From the cell containing the given text, extract its center point as (x, y) coordinate. 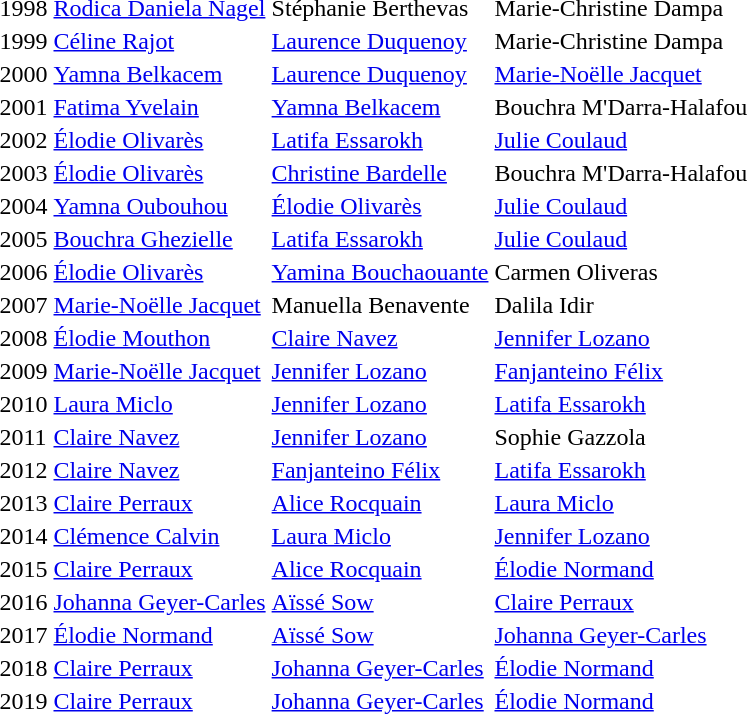
Céline Rajot (160, 41)
Élodie Mouthon (160, 338)
Manuella Benavente (380, 305)
Clémence Calvin (160, 536)
Yamina Bouchaouante (380, 272)
Christine Bardelle (380, 173)
Fatima Yvelain (160, 107)
Yamna Oubouhou (160, 206)
Fanjanteino Félix (380, 470)
Bouchra Ghezielle (160, 239)
Élodie Normand (160, 635)
